Search for the cell housing the specified text and yield its (x, y) center coordinate. 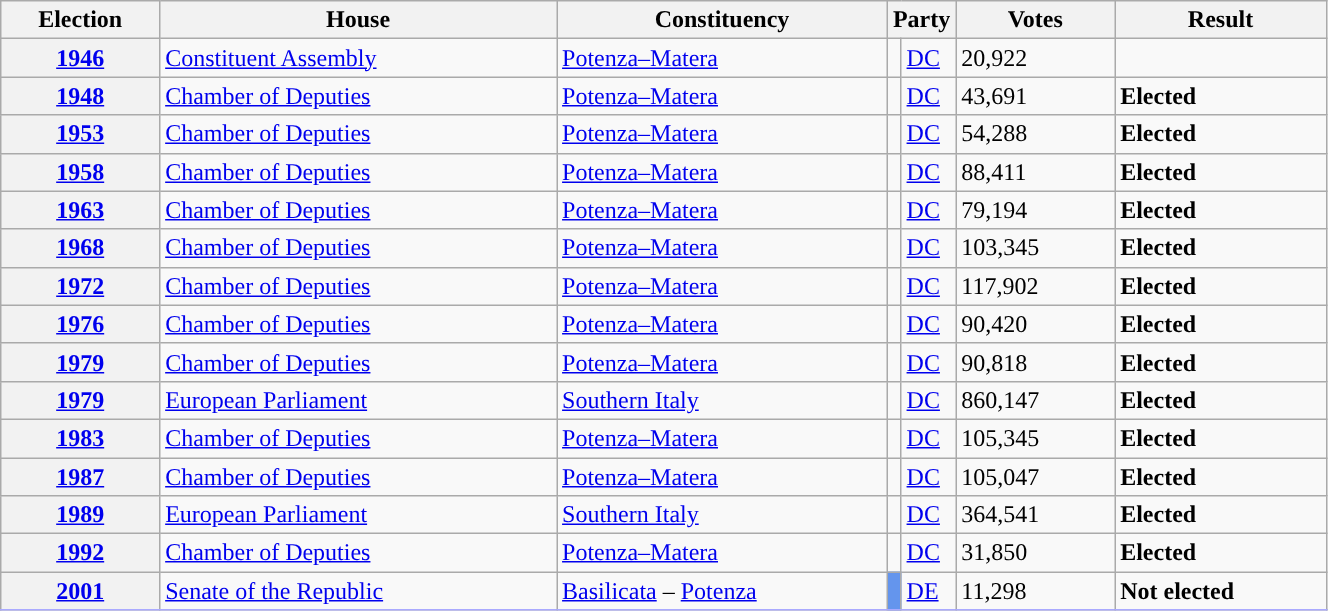
105,345 (1036, 438)
Constituent Assembly (358, 58)
Constituency (722, 20)
Party (921, 20)
79,194 (1036, 210)
103,345 (1036, 248)
DE (928, 591)
54,288 (1036, 134)
105,047 (1036, 477)
Result (1221, 20)
1983 (80, 438)
1989 (80, 515)
1976 (80, 324)
Senate of the Republic (358, 591)
Election (80, 20)
90,420 (1036, 324)
1948 (80, 96)
1946 (80, 58)
Votes (1036, 20)
House (358, 20)
860,147 (1036, 400)
31,850 (1036, 553)
1972 (80, 286)
1953 (80, 134)
1968 (80, 248)
43,691 (1036, 96)
11,298 (1036, 591)
117,902 (1036, 286)
Not elected (1221, 591)
Basilicata – Potenza (722, 591)
88,411 (1036, 172)
1987 (80, 477)
1963 (80, 210)
90,818 (1036, 362)
1958 (80, 172)
20,922 (1036, 58)
2001 (80, 591)
364,541 (1036, 515)
1992 (80, 553)
